Determine the (X, Y) coordinate at the center of the cell enclosing the given text.  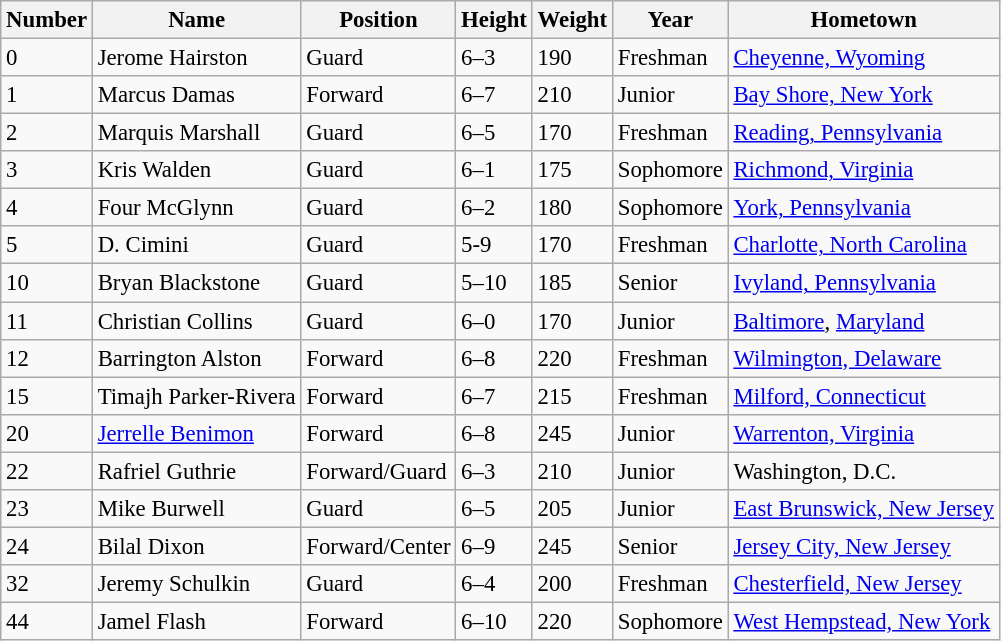
175 (572, 170)
6–10 (494, 621)
215 (572, 396)
Wilmington, Delaware (864, 358)
Bilal Dixon (196, 546)
East Brunswick, New Jersey (864, 509)
32 (47, 584)
Forward/Guard (378, 471)
Height (494, 20)
4 (47, 208)
Ivyland, Pennsylvania (864, 283)
205 (572, 509)
Four McGlynn (196, 208)
Baltimore, Maryland (864, 321)
180 (572, 208)
York, Pennsylvania (864, 208)
6–0 (494, 321)
Cheyenne, Wyoming (864, 58)
Jerome Hairston (196, 58)
Marquis Marshall (196, 133)
6–4 (494, 584)
Timajh Parker-Rivera (196, 396)
2 (47, 133)
20 (47, 433)
44 (47, 621)
1 (47, 95)
15 (47, 396)
Charlotte, North Carolina (864, 245)
11 (47, 321)
Rafriel Guthrie (196, 471)
185 (572, 283)
Hometown (864, 20)
Reading, Pennsylvania (864, 133)
190 (572, 58)
3 (47, 170)
10 (47, 283)
Jersey City, New Jersey (864, 546)
Mike Burwell (196, 509)
Position (378, 20)
Milford, Connecticut (864, 396)
12 (47, 358)
22 (47, 471)
5–10 (494, 283)
Richmond, Virginia (864, 170)
Bryan Blackstone (196, 283)
Barrington Alston (196, 358)
6–9 (494, 546)
5 (47, 245)
Jamel Flash (196, 621)
Name (196, 20)
Weight (572, 20)
200 (572, 584)
6–1 (494, 170)
Bay Shore, New York (864, 95)
0 (47, 58)
6–2 (494, 208)
23 (47, 509)
Number (47, 20)
Washington, D.C. (864, 471)
West Hempstead, New York (864, 621)
5-9 (494, 245)
Christian Collins (196, 321)
24 (47, 546)
Forward/Center (378, 546)
Chesterfield, New Jersey (864, 584)
Kris Walden (196, 170)
D. Cimini (196, 245)
Jeremy Schulkin (196, 584)
Marcus Damas (196, 95)
Year (670, 20)
Jerrelle Benimon (196, 433)
Warrenton, Virginia (864, 433)
